Detect which cell encompasses the target text, then output its (x, y) center coordinate. 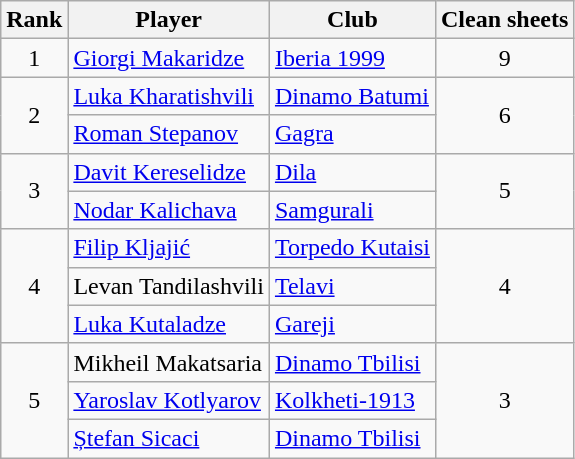
Davit Kereselidze (169, 172)
Kolkheti-1913 (352, 400)
Torpedo Kutaisi (352, 248)
Telavi (352, 286)
Roman Stepanov (169, 134)
Ștefan Sicaci (169, 438)
Dila (352, 172)
Player (169, 20)
6 (504, 115)
Yaroslav Kotlyarov (169, 400)
Samgurali (352, 210)
Clean sheets (504, 20)
Gagra (352, 134)
Iberia 1999 (352, 58)
Luka Kutaladze (169, 324)
Mikheil Makatsaria (169, 362)
Club (352, 20)
Dinamo Batumi (352, 96)
Rank (34, 20)
Luka Kharatishvili (169, 96)
Levan Tandilashvili (169, 286)
Nodar Kalichava (169, 210)
Filip Kljajić (169, 248)
1 (34, 58)
9 (504, 58)
Giorgi Makaridze (169, 58)
Gareji (352, 324)
2 (34, 115)
